Determine the [X, Y] coordinate at the center of the cell enclosing the given text.  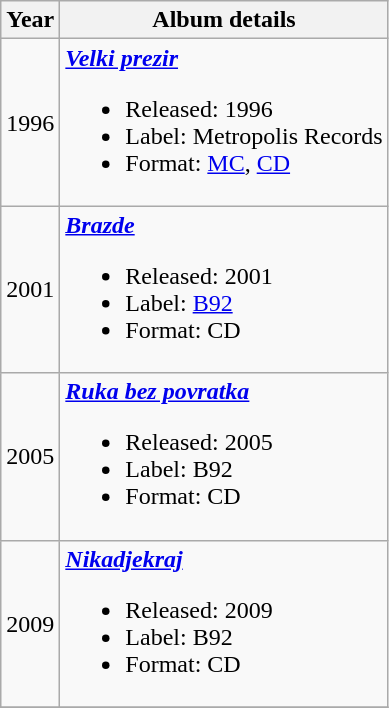
Velki prezirReleased: 1996Label: Metropolis RecordsFormat: MC, CD [224, 122]
Ruka bez povratkaReleased: 2005Label: B92Format: CD [224, 456]
NikadjekrajReleased: 2009Label: B92Format: CD [224, 624]
Year [30, 20]
2001 [30, 290]
2009 [30, 624]
2005 [30, 456]
1996 [30, 122]
BrazdeReleased: 2001Label: B92Format: CD [224, 290]
Album details [224, 20]
